Detect which cell encompasses the target text, then output its (x, y) center coordinate. 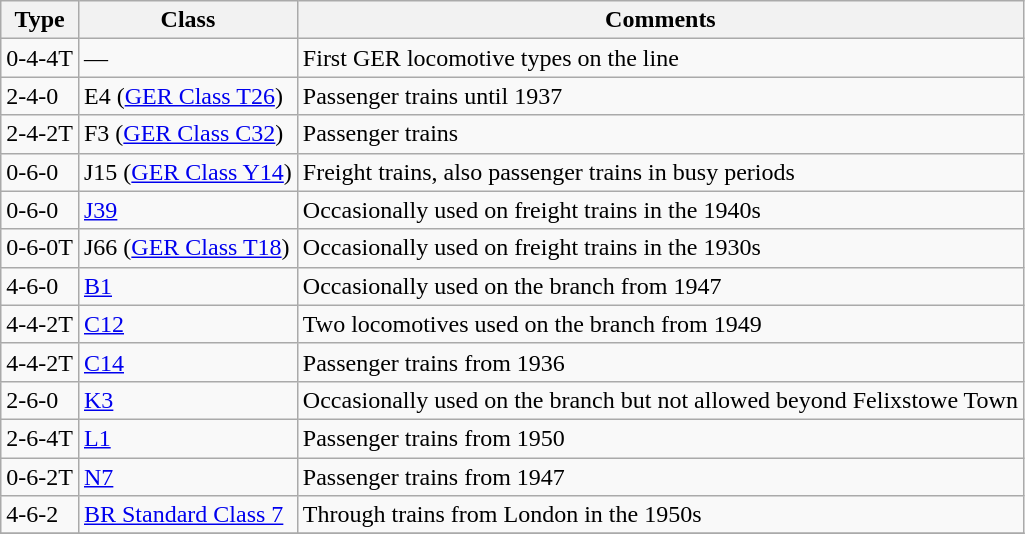
Occasionally used on freight trains in the 1930s (660, 248)
K3 (188, 400)
J39 (188, 210)
J66 (GER Class T18) (188, 248)
4-6-2 (40, 515)
Class (188, 20)
4-6-0 (40, 286)
J15 (GER Class Y14) (188, 172)
Passenger trains from 1947 (660, 477)
F3 (GER Class C32) (188, 134)
0-6-2T (40, 477)
— (188, 58)
2-6-4T (40, 438)
BR Standard Class 7 (188, 515)
Passenger trains from 1950 (660, 438)
Through trains from London in the 1950s (660, 515)
E4 (GER Class T26) (188, 96)
L1 (188, 438)
2-4-2T (40, 134)
Passenger trains until 1937 (660, 96)
0-4-4T (40, 58)
Type (40, 20)
0-6-0T (40, 248)
C12 (188, 324)
First GER locomotive types on the line (660, 58)
Passenger trains (660, 134)
Passenger trains from 1936 (660, 362)
2-4-0 (40, 96)
N7 (188, 477)
Occasionally used on the branch but not allowed beyond Felixstowe Town (660, 400)
2-6-0 (40, 400)
Freight trains, also passenger trains in busy periods (660, 172)
Comments (660, 20)
C14 (188, 362)
Occasionally used on freight trains in the 1940s (660, 210)
B1 (188, 286)
Occasionally used on the branch from 1947 (660, 286)
Two locomotives used on the branch from 1949 (660, 324)
